Detect which cell encompasses the target text, then output its (x, y) center coordinate. 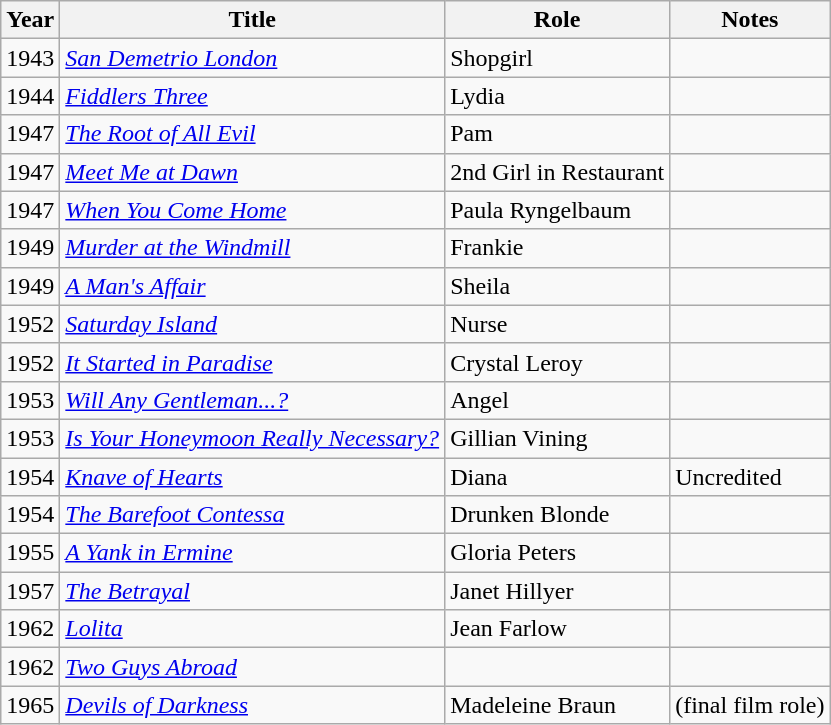
1944 (30, 96)
Sheila (558, 286)
Shopgirl (558, 58)
Nurse (558, 324)
Will Any Gentleman...? (252, 400)
Paula Ryngelbaum (558, 210)
Devils of Darkness (252, 705)
Gloria Peters (558, 553)
Janet Hillyer (558, 591)
(final film role) (750, 705)
The Root of All Evil (252, 134)
Notes (750, 20)
Lolita (252, 629)
Title (252, 20)
Frankie (558, 248)
Lydia (558, 96)
Two Guys Abroad (252, 667)
Jean Farlow (558, 629)
1943 (30, 58)
Fiddlers Three (252, 96)
Gillian Vining (558, 438)
The Barefoot Contessa (252, 515)
Angel (558, 400)
Uncredited (750, 477)
Role (558, 20)
2nd Girl in Restaurant (558, 172)
1965 (30, 705)
Drunken Blonde (558, 515)
Year (30, 20)
San Demetrio London (252, 58)
Meet Me at Dawn (252, 172)
Knave of Hearts (252, 477)
1955 (30, 553)
Madeleine Braun (558, 705)
Is Your Honeymoon Really Necessary? (252, 438)
Crystal Leroy (558, 362)
When You Come Home (252, 210)
Pam (558, 134)
A Man's Affair (252, 286)
Murder at the Windmill (252, 248)
A Yank in Ermine (252, 553)
It Started in Paradise (252, 362)
Diana (558, 477)
Saturday Island (252, 324)
1957 (30, 591)
The Betrayal (252, 591)
